Extract the [X, Y] coordinate from the center of the cell holding the provided text.  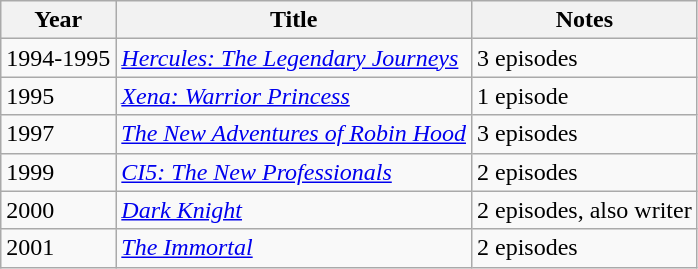
1995 [58, 96]
The New Adventures of Robin Hood [294, 134]
Notes [585, 20]
Dark Knight [294, 210]
CI5: The New Professionals [294, 172]
1999 [58, 172]
1994-1995 [58, 58]
The Immortal [294, 248]
2001 [58, 248]
2 episodes, also writer [585, 210]
Title [294, 20]
Year [58, 20]
Xena: Warrior Princess [294, 96]
Hercules: The Legendary Journeys [294, 58]
2000 [58, 210]
1997 [58, 134]
1 episode [585, 96]
